Extract the (X, Y) coordinate from the center of the cell holding the provided text.  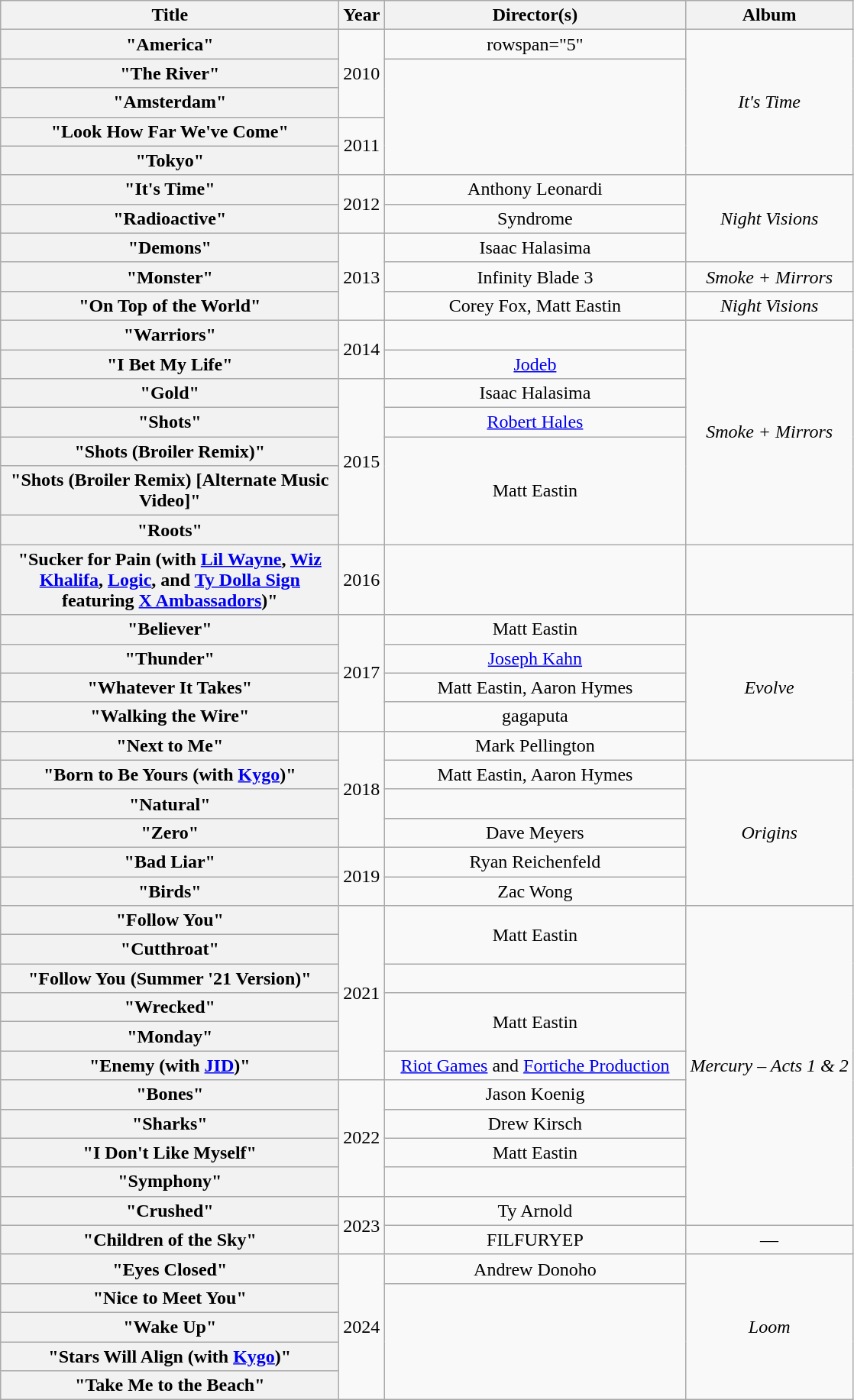
"Enemy (with JID)" (170, 1065)
FILFURYEP (535, 1240)
"America" (170, 44)
Mercury – Acts 1 & 2 (769, 1066)
Andrew Donoho (535, 1269)
"Zero" (170, 833)
2014 (362, 349)
Riot Games and Fortiche Production (535, 1065)
"Gold" (170, 393)
2013 (362, 276)
Year (362, 15)
Loom (769, 1327)
"It's Time" (170, 189)
"On Top of the World" (170, 306)
"The River" (170, 73)
Ty Arnold (535, 1211)
— (769, 1240)
Jason Koenig (535, 1094)
Zac Wong (535, 891)
"Stars Will Align (with Kygo)" (170, 1356)
"Monster" (170, 276)
2012 (362, 204)
"Sharks" (170, 1124)
gagaputa (535, 716)
"Bad Liar" (170, 862)
"Believer" (170, 629)
"Warriors" (170, 335)
"Sucker for Pain (with Lil Wayne, Wiz Khalifa, Logic, and Ty Dolla Sign featuring X Ambassadors)" (170, 580)
"Follow You (Summer '21 Version)" (170, 978)
Drew Kirsch (535, 1124)
"Monday" (170, 1036)
Dave Meyers (535, 833)
"Natural" (170, 803)
Robert Hales (535, 422)
2016 (362, 580)
Infinity Blade 3 (535, 276)
"Radioactive" (170, 218)
2011 (362, 146)
"Children of the Sky" (170, 1240)
It's Time (769, 102)
"Cutthroat" (170, 949)
"Eyes Closed" (170, 1269)
Title (170, 15)
"Whatever It Takes" (170, 687)
"I Don't Like Myself" (170, 1153)
2018 (362, 789)
2023 (362, 1225)
Syndrome (535, 218)
Director(s) (535, 15)
"Wrecked" (170, 1007)
"Demons" (170, 247)
"Bones" (170, 1094)
"Born to Be Yours (with Kygo)" (170, 774)
2017 (362, 673)
Corey Fox, Matt Eastin (535, 306)
"Walking the Wire" (170, 716)
2010 (362, 73)
"Birds" (170, 891)
Joseph Kahn (535, 658)
"I Bet My Life" (170, 364)
"Shots (Broiler Remix) [Alternate Music Video]" (170, 490)
2015 (362, 461)
Jodeb (535, 364)
"Thunder" (170, 658)
"Roots" (170, 530)
2024 (362, 1327)
"Nice to Meet You" (170, 1298)
"Symphony" (170, 1182)
2022 (362, 1138)
Ryan Reichenfeld (535, 862)
"Shots" (170, 422)
Anthony Leonardi (535, 189)
"Amsterdam" (170, 102)
rowspan="5" (535, 44)
"Follow You" (170, 920)
"Shots (Broiler Remix)" (170, 451)
"Take Me to the Beach" (170, 1385)
"Look How Far We've Come" (170, 131)
Album (769, 15)
2019 (362, 876)
Origins (769, 833)
"Crushed" (170, 1211)
Evolve (769, 687)
"Wake Up" (170, 1327)
"Tokyo" (170, 160)
2021 (362, 993)
Mark Pellington (535, 745)
"Next to Me" (170, 745)
